Locate the cell with the specified text and output its (x, y) center coordinate. 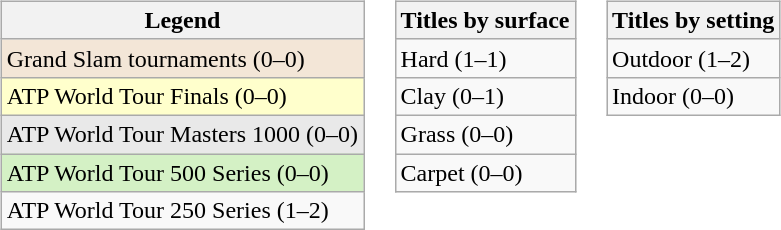
ATP World Tour 250 Series (1–2) (182, 211)
Indoor (0–0) (694, 96)
Outdoor (1–2) (694, 58)
Titles by setting (694, 20)
ATP World Tour Finals (0–0) (182, 96)
Hard (1–1) (485, 58)
Carpet (0–0) (485, 173)
Grand Slam tournaments (0–0) (182, 58)
Legend (182, 20)
Clay (0–1) (485, 96)
ATP World Tour 500 Series (0–0) (182, 173)
Grass (0–0) (485, 134)
ATP World Tour Masters 1000 (0–0) (182, 134)
Titles by surface (485, 20)
